Locate the cell with the specified text and output its (X, Y) center coordinate. 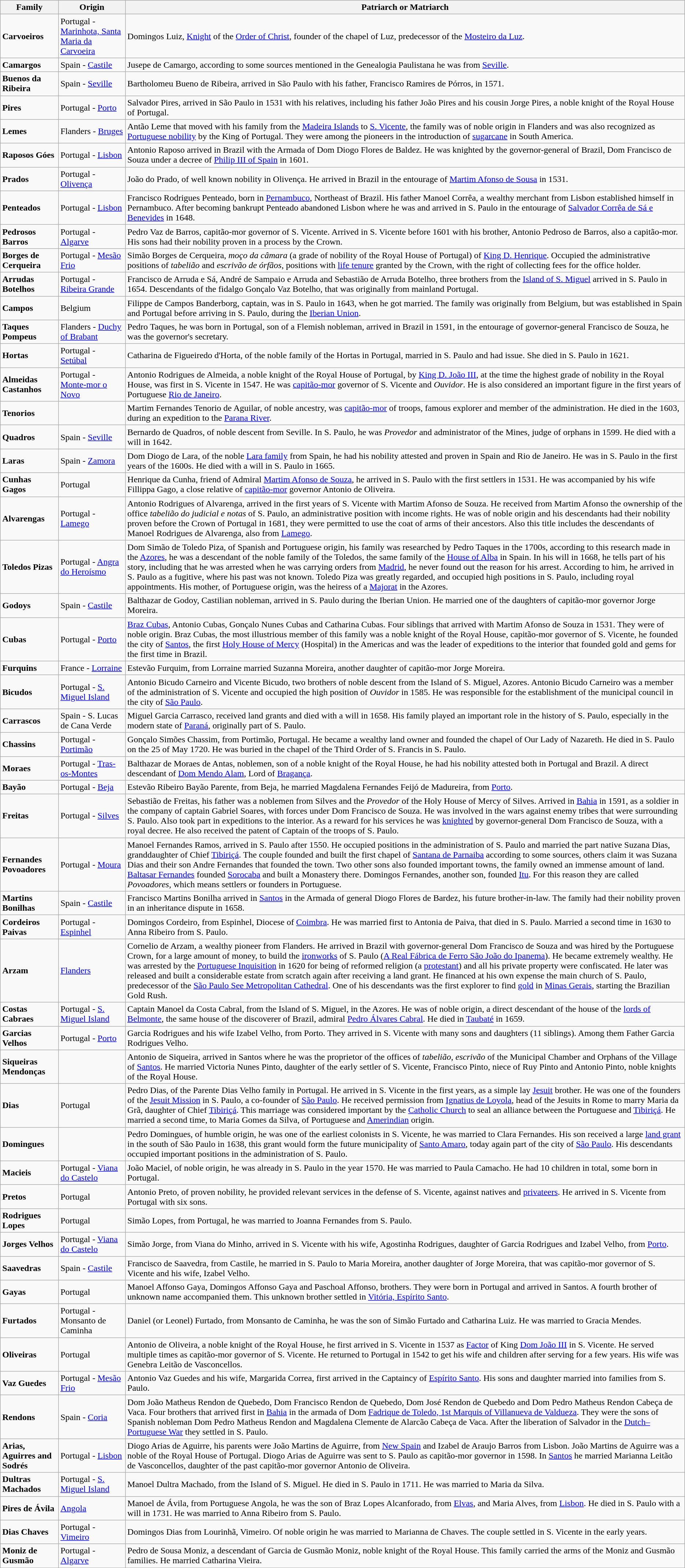
Angola (92, 1508)
Saavedras (29, 1268)
Raposos Góes (29, 155)
Cunhas Gagos (29, 485)
Gayas (29, 1292)
Portugal - Monte-mor o Novo (92, 384)
Spain - Zamora (92, 461)
Moniz de Gusmão (29, 1556)
Daniel (or Leonel) Furtado, from Monsanto de Caminha, he was the son of Simão Furtado and Catharina Luiz. He was married to Gracia Mendes. (405, 1321)
Portugal - Monsanto de Caminha (92, 1321)
Catharina de Figueiredo d'Horta, of the noble family of the Hortas in Portugal, married in S. Paulo and had issue. She died in S. Paulo in 1621. (405, 356)
Manoel Dultra Machado, from the Island of S. Miguel. He died in S. Paulo in 1711. He was married to Maria da Silva. (405, 1485)
Rodrigues Lopes (29, 1220)
Portugal - Espinhel (92, 927)
Dias (29, 1105)
Costas Cabraes (29, 1014)
Portugal - Portimão (92, 744)
Portugal - Lamego (92, 519)
Prados (29, 179)
Patriarch or Matriarch (405, 7)
Macieis (29, 1173)
Borges de Cerqueira (29, 260)
Carvoeiros (29, 36)
Penteados (29, 208)
Spain - S. Lucas de Cana Verde (92, 721)
Jusepe de Camargo, according to some sources mentioned in the Genealogia Paulistana he was from Seville. (405, 65)
Dias Chaves (29, 1532)
Alvarengas (29, 519)
Origin (92, 7)
Pedrosos Barros (29, 237)
Arzam (29, 970)
Chassins (29, 744)
Flanders - Duchy of Brabant (92, 332)
Estevão Ribeiro Bayão Parente, from Beja, he married Magdalena Fernandes Feijó de Madureira, from Porto. (405, 787)
Lemes (29, 131)
Flanders - Bruges (92, 131)
Godoys (29, 606)
Fernandes Povoadores (29, 865)
Portugal - Beja (92, 787)
João do Prado, of well known nobility in Olivença. He arrived in Brazil in the entourage of Martim Afonso de Sousa in 1531. (405, 179)
Spain - Coria (92, 1417)
Toledos Pizas (29, 567)
Portugal - Setúbal (92, 356)
Jorges Velhos (29, 1244)
Arias, Aguirres and Sodrés (29, 1456)
Almeidas Castanhos (29, 384)
Simão Lopes, from Portugal, he was married to Joanna Fernandes from S. Paulo. (405, 1220)
France - Lorraine (92, 668)
Siqueiras Mendonças (29, 1067)
Domingues (29, 1144)
Rendons (29, 1417)
Campos (29, 308)
Portugal - Marinhota, Santa Maria da Carvoeira (92, 36)
Cordeiros Paivas (29, 927)
Tenorios (29, 413)
Furtados (29, 1321)
Estevão Furquim, from Lorraine married Suzanna Moreira, another daughter of capitão-mor Jorge Moreira. (405, 668)
Oliveiras (29, 1355)
Portugal - Angra do Heroísmo (92, 567)
Portugal - Tras-os-Montes (92, 768)
Family (29, 7)
Moraes (29, 768)
Domingos Luiz, Knight of the Order of Christ, founder of the chapel of Luz, predecessor of the Mosteiro da Luz. (405, 36)
Portugal - Ribeira Grande (92, 284)
Laras (29, 461)
Cubas (29, 639)
Domingos Dias from Lourinhã, Vimeiro. Of noble origin he was married to Marianna de Chaves. The couple settled in S. Vicente in the early years. (405, 1532)
Carrascos (29, 721)
Quadros (29, 437)
Garcias Velhos (29, 1038)
Furquins (29, 668)
Arrudas Botelhos (29, 284)
Martins Bonilhas (29, 903)
Dultras Machados (29, 1485)
Flanders (92, 970)
Belgium (92, 308)
Vaz Guedes (29, 1383)
Hortas (29, 356)
Pires (29, 108)
Freitas (29, 816)
Portugal - Vimeiro (92, 1532)
Bicudos (29, 692)
Pires de Ávila (29, 1508)
Bartholomeu Bueno de Ribeira, arrived in São Paulo with his father, Francisco Ramires de Pórros, in 1571. (405, 83)
Bayão (29, 787)
Buenos da Ribeira (29, 83)
Portugal - Silves (92, 816)
Portugal - Moura (92, 865)
Portugal - Olivença (92, 179)
Pretos (29, 1197)
Camargos (29, 65)
Taques Pompeus (29, 332)
